Scan for the cell matching the given text and deliver its (x, y) coordinate at center. 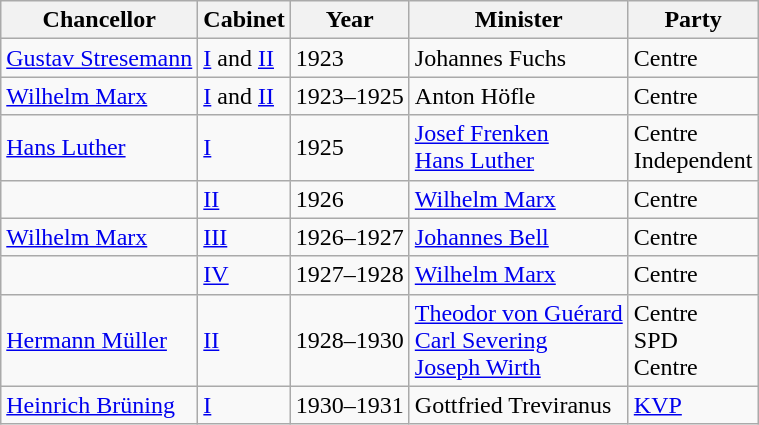
CentreIndependent (693, 148)
Hans Luther (100, 148)
1930–1931 (350, 405)
1927–1928 (350, 275)
CentreSPDCentre (693, 340)
Gustav Stresemann (100, 58)
Chancellor (100, 20)
KVP (693, 405)
Cabinet (244, 20)
Year (350, 20)
Hermann Müller (100, 340)
Anton Höfle (518, 96)
Johannes Bell (518, 237)
Gottfried Treviranus (518, 405)
Heinrich Brüning (100, 405)
III (244, 237)
Minister (518, 20)
IV (244, 275)
Theodor von GuérardCarl SeveringJoseph Wirth (518, 340)
1925 (350, 148)
Party (693, 20)
1926 (350, 199)
1923–1925 (350, 96)
1923 (350, 58)
1928–1930 (350, 340)
Johannes Fuchs (518, 58)
1926–1927 (350, 237)
Josef FrenkenHans Luther (518, 148)
